For the text-containing cell, return its midpoint in (X, Y) coordinate format. 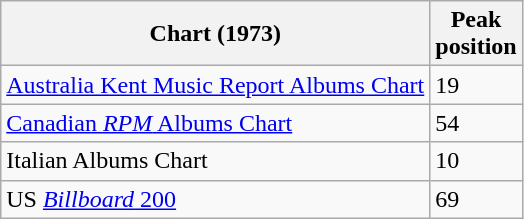
Peakposition (476, 34)
US Billboard 200 (216, 199)
19 (476, 85)
69 (476, 199)
10 (476, 161)
Australia Kent Music Report Albums Chart (216, 85)
Chart (1973) (216, 34)
Canadian RPM Albums Chart (216, 123)
54 (476, 123)
Italian Albums Chart (216, 161)
